Identify which cell holds the provided text, then report its [X, Y] central coordinate. 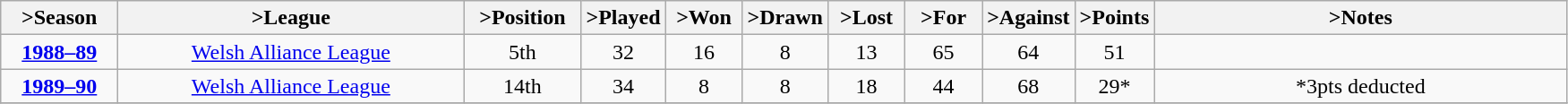
44 [944, 86]
29* [1114, 86]
1988–89 [59, 52]
32 [623, 52]
65 [944, 52]
5th [523, 52]
>For [944, 18]
*3pts deducted [1361, 86]
>Season [59, 18]
64 [1028, 52]
>Won [704, 18]
16 [704, 52]
34 [623, 86]
14th [523, 86]
1989–90 [59, 86]
>Played [623, 18]
>Notes [1361, 18]
51 [1114, 52]
>Points [1114, 18]
68 [1028, 86]
>Drawn [784, 18]
>Position [523, 18]
>Lost [866, 18]
13 [866, 52]
>Against [1028, 18]
>League [291, 18]
18 [866, 86]
